Find where the given text appears and provide that cell's center as [x, y] coordinate. 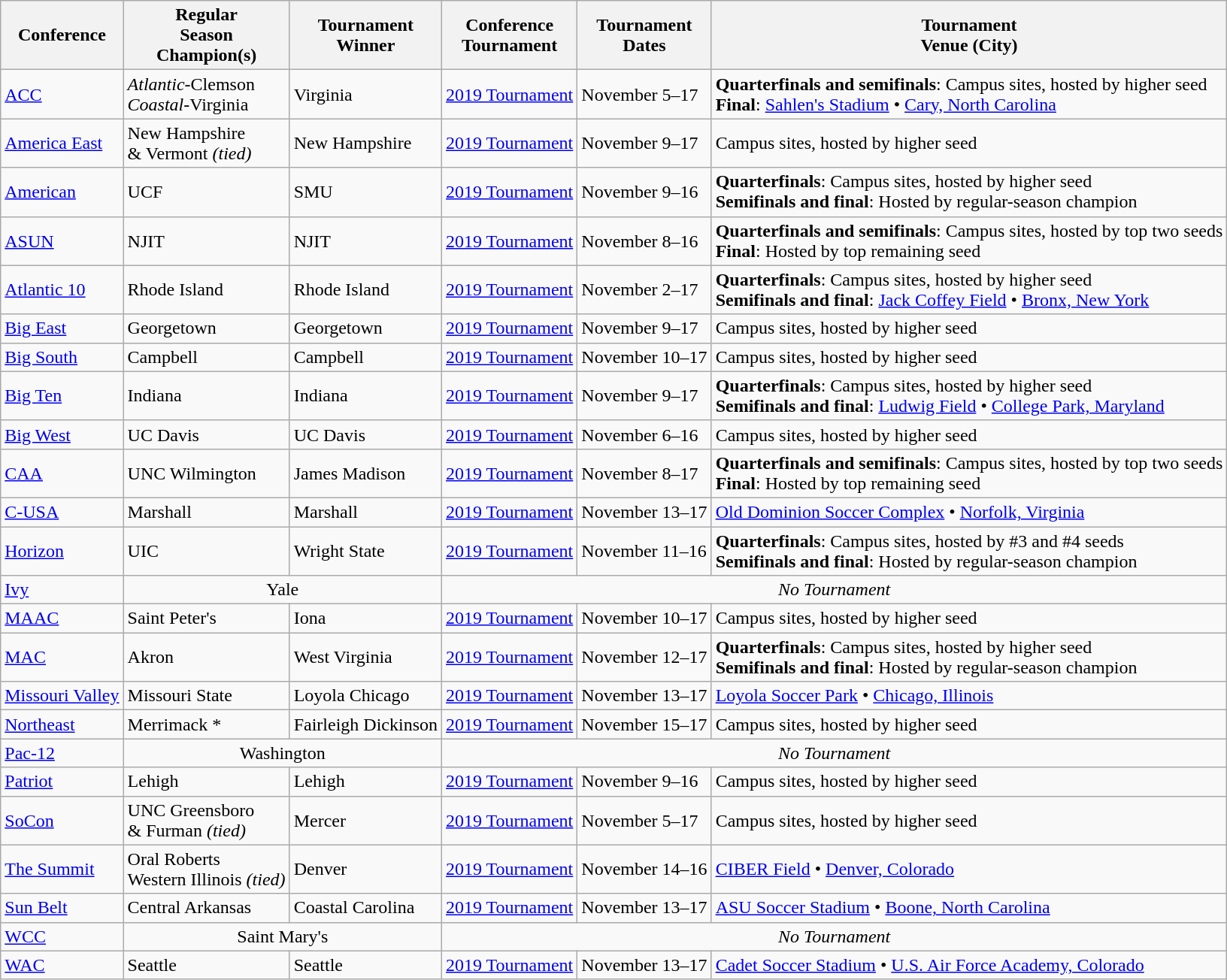
Quarterfinals: Campus sites, hosted by #3 and #4 seedsSemifinals and final: Hosted by regular-season champion [969, 550]
MAAC [62, 619]
ASU Soccer Stadium • Boone, North Carolina [969, 908]
Atlantic-ClemsonCoastal-Virginia [206, 95]
Saint Mary's [283, 936]
Quarterfinals and semifinals: Campus sites, hosted by higher seedFinal: Sahlen's Stadium • Cary, North Carolina [969, 95]
C-USA [62, 512]
UCF [206, 192]
MAC [62, 657]
Sun Belt [62, 908]
Quarterfinals: Campus sites, hosted by higher seedSemifinals and final: Jack Coffey Field • Bronx, New York [969, 290]
Conference Tournament [510, 35]
UNC Greensboro& Furman (tied) [206, 821]
WCC [62, 936]
Pac-12 [62, 753]
CIBER Field • Denver, Colorado [969, 869]
Atlantic 10 [62, 290]
SMU [365, 192]
Big West [62, 434]
Ivy [62, 590]
Tournament Venue (City) [969, 35]
Central Arkansas [206, 908]
Tournament Winner [365, 35]
ASUN [62, 240]
Big East [62, 328]
West Virginia [365, 657]
Virginia [365, 95]
America East [62, 143]
Mercer [365, 821]
James Madison [365, 473]
Missouri State [206, 696]
Fairleigh Dickinson [365, 724]
CAA [62, 473]
Merrimack * [206, 724]
New Hampshire [365, 143]
Washington [283, 753]
Missouri Valley [62, 696]
Wright State [365, 550]
American [62, 192]
Big Ten [62, 395]
Quarterfinals: Campus sites, hosted by higher seedSemifinals and final: Ludwig Field • College Park, Maryland [969, 395]
Regular Season Champion(s) [206, 35]
Conference [62, 35]
WAC [62, 965]
Big South [62, 357]
Cadet Soccer Stadium • U.S. Air Force Academy, Colorado [969, 965]
Loyola Soccer Park • Chicago, Illinois [969, 696]
Denver [365, 869]
November 8–17 [644, 473]
Oral RobertsWestern Illinois (tied) [206, 869]
UNC Wilmington [206, 473]
November 6–16 [644, 434]
November 8–16 [644, 240]
November 12–17 [644, 657]
UIC [206, 550]
Saint Peter's [206, 619]
November 11–16 [644, 550]
Coastal Carolina [365, 908]
Loyola Chicago [365, 696]
November 15–17 [644, 724]
ACC [62, 95]
Northeast [62, 724]
New Hampshire& Vermont (tied) [206, 143]
Yale [283, 590]
SoCon [62, 821]
Akron [206, 657]
Horizon [62, 550]
November 2–17 [644, 290]
Iona [365, 619]
TournamentDates [644, 35]
Patriot [62, 782]
Old Dominion Soccer Complex • Norfolk, Virginia [969, 512]
November 14–16 [644, 869]
The Summit [62, 869]
